Search for the cell housing the specified text and yield its [x, y] center coordinate. 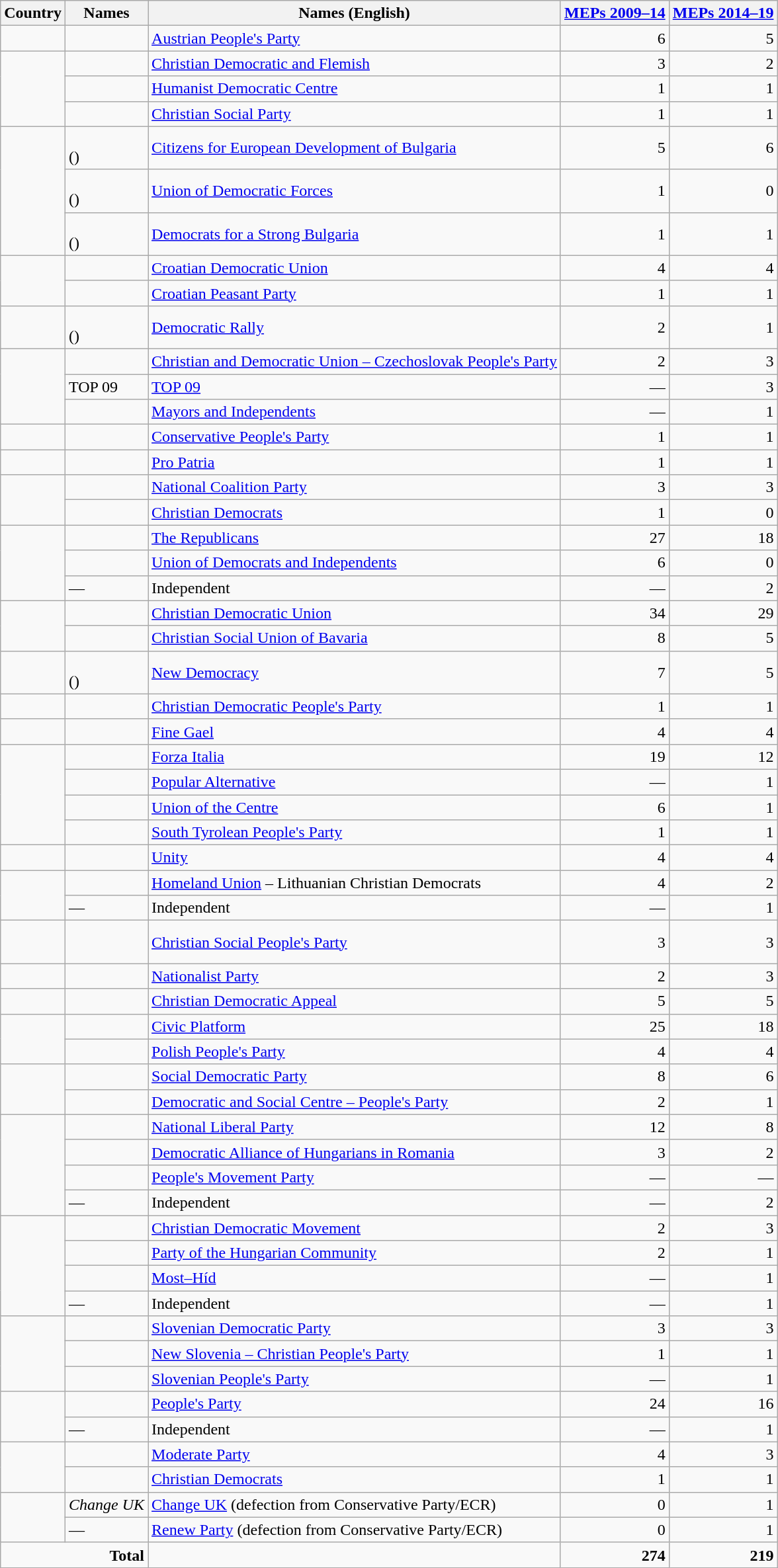
Christian and Democratic Union – Czechoslovak People's Party [355, 361]
Christian Social People's Party [355, 942]
Change UK [106, 1505]
Pro Patria [355, 462]
Names (English) [355, 13]
Democratic Rally [355, 327]
29 [723, 613]
34 [615, 613]
National Liberal Party [355, 1127]
Social Democratic Party [355, 1077]
People's Movement Party [355, 1177]
MEPs 2009–14 [615, 13]
Christian Social Party [355, 114]
25 [615, 1026]
Moderate Party [355, 1454]
Christian Democratic and Flemish [355, 63]
16 [723, 1404]
MEPs 2014–19 [723, 13]
Fine Gael [355, 731]
Total [74, 1555]
Union of Democratic Forces [355, 190]
Homeland Union – Lithuanian Christian Democrats [355, 883]
Christian Democratic Union [355, 613]
Forza Italia [355, 757]
7 [615, 672]
The Republicans [355, 538]
Popular Alternative [355, 782]
274 [615, 1555]
Names [106, 13]
Croatian Peasant Party [355, 293]
Democratic and Social Centre – People's Party [355, 1102]
27 [615, 538]
219 [723, 1555]
Change UK (defection from Conservative Party/ECR) [355, 1505]
24 [615, 1404]
New Slovenia – Christian People's Party [355, 1354]
Citizens for European Development of Bulgaria [355, 148]
Humanist Democratic Centre [355, 89]
Country [33, 13]
Party of the Hungarian Community [355, 1253]
Christian Democratic People's Party [355, 706]
Civic Platform [355, 1026]
Renew Party (defection from Conservative Party/ECR) [355, 1530]
Most–Híd [355, 1278]
Christian Democratic Movement [355, 1228]
Union of Democrats and Independents [355, 563]
Democratic Alliance of Hungarians in Romania [355, 1152]
New Democracy [355, 672]
Democrats for a Strong Bulgaria [355, 234]
People's Party [355, 1404]
Christian Democratic Appeal [355, 1001]
Unity [355, 858]
Mayors and Independents [355, 412]
South Tyrolean People's Party [355, 833]
Nationalist Party [355, 976]
Polish People's Party [355, 1052]
Austrian People's Party [355, 38]
Christian Social Union of Bavaria [355, 638]
Slovenian People's Party [355, 1379]
National Coalition Party [355, 487]
Croatian Democratic Union [355, 268]
Slovenian Democratic Party [355, 1329]
Conservative People's Party [355, 437]
19 [615, 757]
Union of the Centre [355, 807]
